Pinpoint the cell where the given text exists, returning its [X, Y] midpoint coordinate. 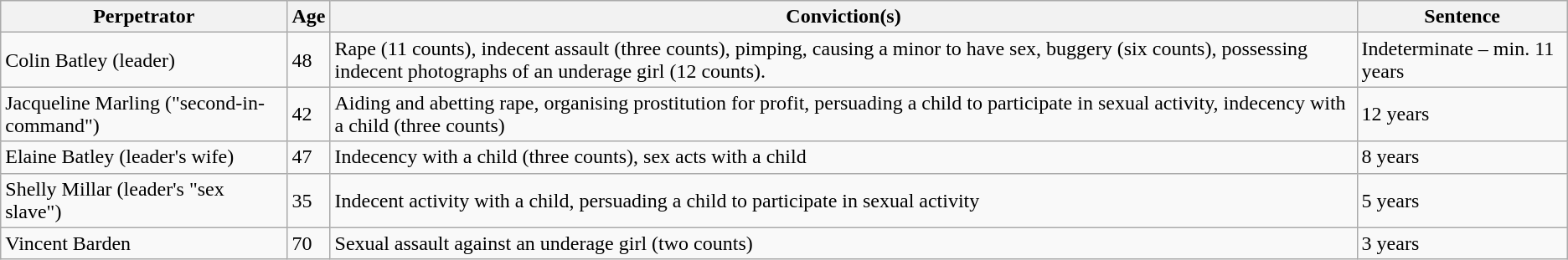
Jacqueline Marling ("second-in-command") [144, 114]
5 years [1462, 201]
42 [308, 114]
Indecency with a child (three counts), sex acts with a child [843, 157]
8 years [1462, 157]
48 [308, 60]
Sexual assault against an underage girl (two counts) [843, 243]
12 years [1462, 114]
47 [308, 157]
Perpetrator [144, 17]
Indecent activity with a child, persuading a child to participate in sexual activity [843, 201]
3 years [1462, 243]
Elaine Batley (leader's wife) [144, 157]
Colin Batley (leader) [144, 60]
Conviction(s) [843, 17]
Indeterminate – min. 11 years [1462, 60]
Vincent Barden [144, 243]
Shelly Millar (leader's "sex slave") [144, 201]
35 [308, 201]
Age [308, 17]
Sentence [1462, 17]
70 [308, 243]
